Search for the cell housing the specified text and yield its [X, Y] center coordinate. 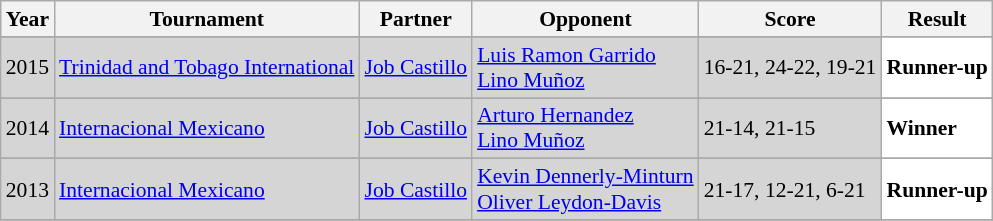
2014 [28, 128]
2013 [28, 190]
Arturo Hernandez Lino Muñoz [586, 128]
Year [28, 19]
Trinidad and Tobago International [206, 68]
21-14, 21-15 [790, 128]
Kevin Dennerly-Minturn Oliver Leydon-Davis [586, 190]
Tournament [206, 19]
Score [790, 19]
Opponent [586, 19]
21-17, 12-21, 6-21 [790, 190]
Luis Ramon Garrido Lino Muñoz [586, 68]
16-21, 24-22, 19-21 [790, 68]
2015 [28, 68]
Result [936, 19]
Partner [416, 19]
Winner [936, 128]
